Identify which cell holds the provided text, then report its (X, Y) central coordinate. 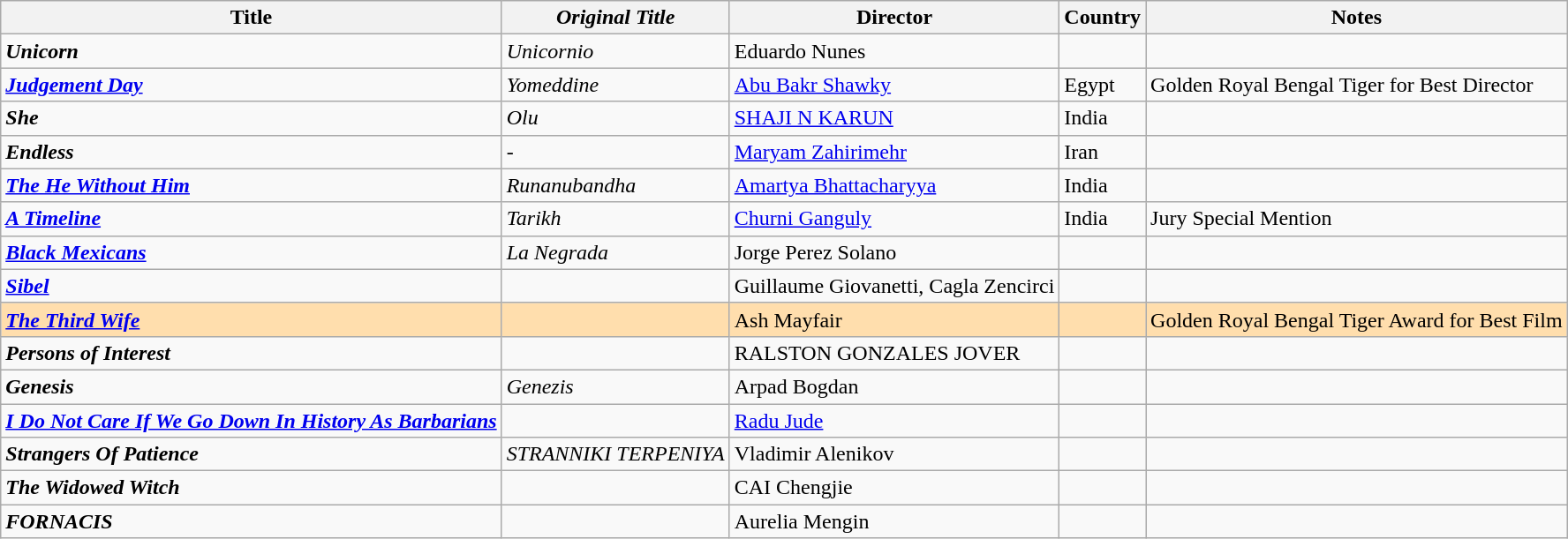
Sibel (251, 286)
Judgement Day (251, 85)
The Widowed Witch (251, 488)
La Negrada (615, 252)
- (615, 152)
Vladimir Alenikov (894, 454)
Golden Royal Bengal Tiger Award for Best Film (1357, 319)
Notes (1357, 18)
Iran (1103, 152)
FORNACIS (251, 521)
Original Title (615, 18)
A Timeline (251, 219)
Country (1103, 18)
I Do Not Care If We Go Down In History As Barbarians (251, 421)
Churni Ganguly (894, 219)
Aurelia Mengin (894, 521)
Jury Special Mention (1357, 219)
STRANNIKI TERPENIYA (615, 454)
Amartya Bhattacharyya (894, 185)
Title (251, 18)
Black Mexicans (251, 252)
Tarikh (615, 219)
Strangers Of Patience (251, 454)
Olu (615, 118)
CAI Chengjie (894, 488)
Yomeddine (615, 85)
Abu Bakr Shawky (894, 85)
Director (894, 18)
RALSTON GONZALES JOVER (894, 353)
Unicorn (251, 51)
Jorge Perez Solano (894, 252)
Endless (251, 152)
Egypt (1103, 85)
Eduardo Nunes (894, 51)
Golden Royal Bengal Tiger for Best Director (1357, 85)
Genezis (615, 386)
The He Without Him (251, 185)
Persons of Interest (251, 353)
Guillaume Giovanetti, Cagla Zencirci (894, 286)
Genesis (251, 386)
She (251, 118)
Maryam Zahirimehr (894, 152)
Runanubandha (615, 185)
Arpad Bogdan (894, 386)
Radu Jude (894, 421)
Ash Mayfair (894, 319)
Unicornio (615, 51)
SHAJI N KARUN (894, 118)
The Third Wife (251, 319)
